Output the (x, y) coordinate of the center of the cell containing the given text.  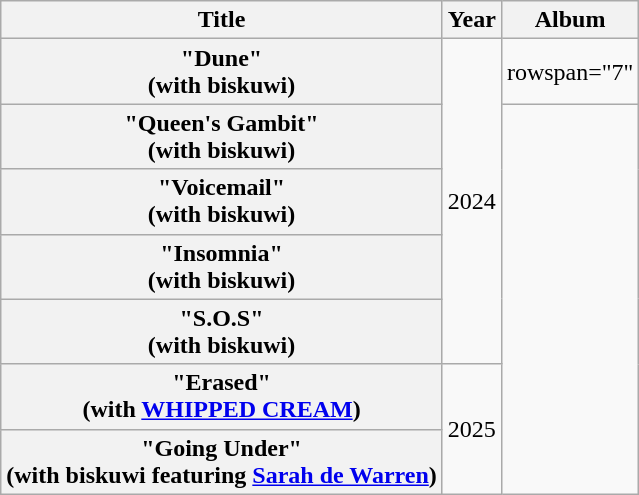
"Voicemail" (with biskuwi) (222, 202)
"Erased"(with WHIPPED CREAM) (222, 396)
Year (472, 20)
"Insomnia" (with biskuwi) (222, 266)
rowspan="7" (570, 72)
Title (222, 20)
"S.O.S" (with biskuwi) (222, 332)
"Queen's Gambit" (with biskuwi) (222, 136)
"Going Under" (with biskuwi featuring Sarah de Warren) (222, 462)
2025 (472, 429)
"Dune"(with biskuwi) (222, 72)
2024 (472, 202)
Album (570, 20)
